Pinpoint the cell where the given text exists, returning its (X, Y) midpoint coordinate. 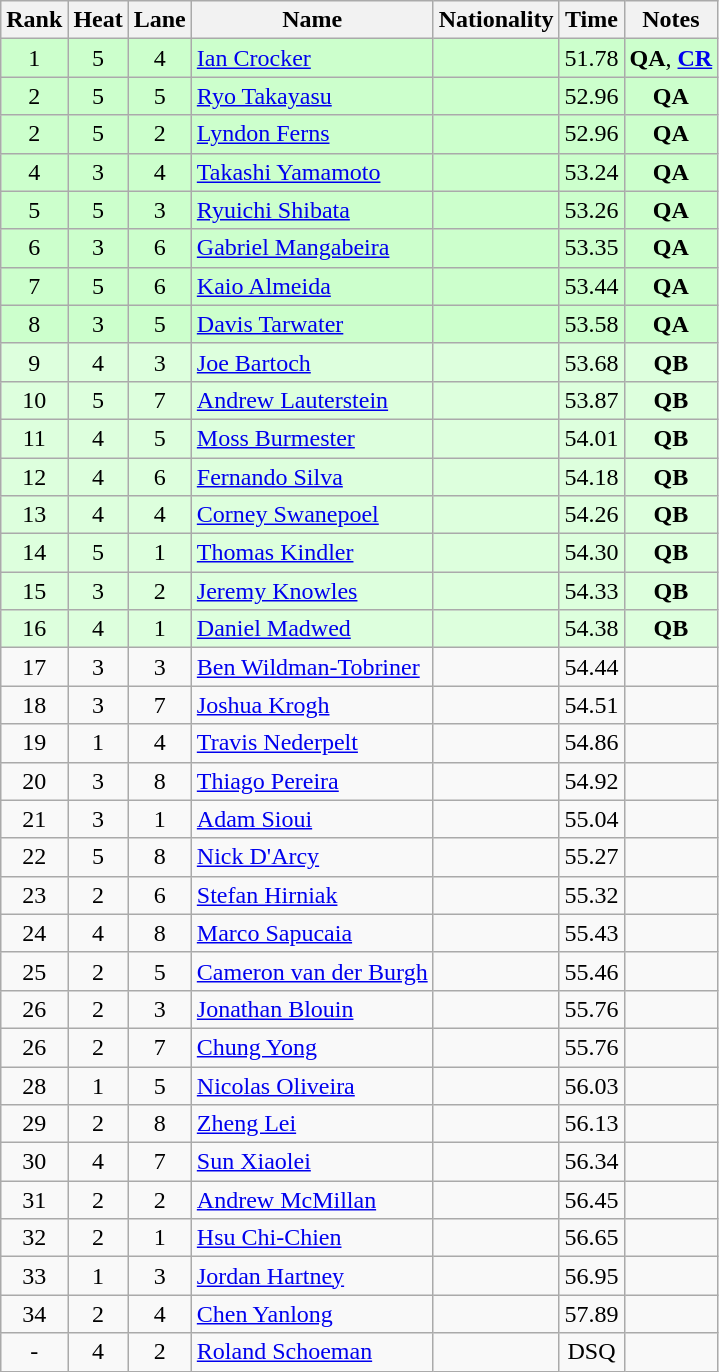
53.87 (592, 400)
13 (34, 515)
55.27 (592, 857)
53.68 (592, 362)
Roland Schoeman (312, 1352)
12 (34, 477)
54.86 (592, 743)
23 (34, 895)
21 (34, 819)
22 (34, 857)
28 (34, 1085)
Time (592, 20)
31 (34, 1200)
Corney Swanepoel (312, 515)
17 (34, 667)
Stefan Hirniak (312, 895)
Ben Wildman-Tobriner (312, 667)
Jordan Hartney (312, 1276)
Zheng Lei (312, 1124)
10 (34, 400)
Thiago Pereira (312, 781)
54.51 (592, 705)
33 (34, 1276)
Nationality (496, 20)
Moss Burmester (312, 438)
14 (34, 553)
Ian Crocker (312, 58)
Nick D'Arcy (312, 857)
29 (34, 1124)
Notes (671, 20)
DSQ (592, 1352)
Ryuichi Shibata (312, 210)
Cameron van der Burgh (312, 971)
54.92 (592, 781)
Chung Yong (312, 1047)
56.03 (592, 1085)
9 (34, 362)
19 (34, 743)
Rank (34, 20)
56.65 (592, 1238)
32 (34, 1238)
55.04 (592, 819)
20 (34, 781)
Thomas Kindler (312, 553)
53.24 (592, 172)
QA, CR (671, 58)
Travis Nederpelt (312, 743)
53.44 (592, 286)
55.46 (592, 971)
Hsu Chi-Chien (312, 1238)
51.78 (592, 58)
57.89 (592, 1314)
16 (34, 629)
Adam Sioui (312, 819)
54.33 (592, 591)
53.58 (592, 324)
Heat (98, 20)
18 (34, 705)
54.26 (592, 515)
Andrew McMillan (312, 1200)
11 (34, 438)
54.44 (592, 667)
Joe Bartoch (312, 362)
Fernando Silva (312, 477)
Joshua Krogh (312, 705)
53.35 (592, 248)
Jonathan Blouin (312, 1009)
Chen Yanlong (312, 1314)
54.30 (592, 553)
30 (34, 1162)
55.43 (592, 933)
Lane (160, 20)
54.38 (592, 629)
Jeremy Knowles (312, 591)
Sun Xiaolei (312, 1162)
Nicolas Oliveira (312, 1085)
Takashi Yamamoto (312, 172)
Kaio Almeida (312, 286)
Ryo Takayasu (312, 96)
24 (34, 933)
34 (34, 1314)
Davis Tarwater (312, 324)
56.34 (592, 1162)
Gabriel Mangabeira (312, 248)
56.45 (592, 1200)
- (34, 1352)
Name (312, 20)
55.32 (592, 895)
Lyndon Ferns (312, 134)
15 (34, 591)
25 (34, 971)
Daniel Madwed (312, 629)
Marco Sapucaia (312, 933)
54.01 (592, 438)
56.13 (592, 1124)
56.95 (592, 1276)
53.26 (592, 210)
54.18 (592, 477)
Andrew Lauterstein (312, 400)
